Return [x, y] of the center of cell containing provided text 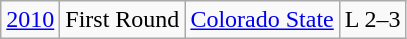
Colorado State [262, 20]
L 2–3 [372, 20]
2010 [30, 20]
First Round [122, 20]
